Provide the [x, y] coordinate of the cell's center where the given text is located.  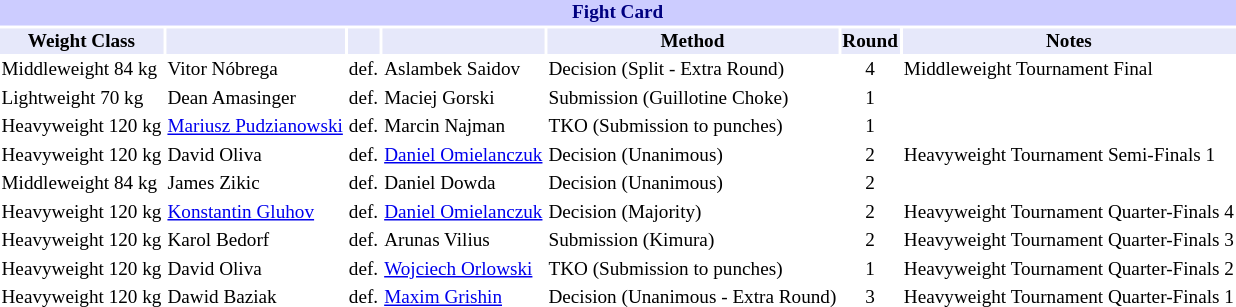
Vitor Nóbrega [255, 70]
Heavyweight Tournament Quarter-Finals 2 [1068, 269]
Marcin Najman [464, 127]
Submission (Kimura) [692, 241]
Weight Class [82, 41]
Dean Amasinger [255, 99]
Round [870, 41]
4 [870, 70]
James Zikic [255, 184]
Lightweight 70 kg [82, 99]
Arunas Vilius [464, 241]
Maciej Gorski [464, 99]
Aslambek Saidov [464, 70]
Daniel Dowda [464, 184]
Middleweight Tournament Final [1068, 70]
Submission (Guillotine Choke) [692, 99]
Heavyweight Tournament Quarter-Finals 3 [1068, 241]
Decision (Majority) [692, 213]
Karol Bedorf [255, 241]
Mariusz Pudzianowski [255, 127]
Decision (Split - Extra Round) [692, 70]
Wojciech Orlowski [464, 269]
Heavyweight Tournament Semi-Finals 1 [1068, 155]
Heavyweight Tournament Quarter-Finals 4 [1068, 213]
Konstantin Gluhov [255, 213]
Fight Card [618, 13]
Method [692, 41]
Notes [1068, 41]
